Detect which cell encompasses the target text, then output its (X, Y) center coordinate. 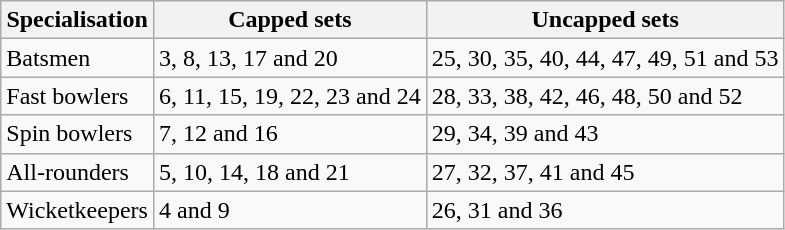
Wicketkeepers (78, 210)
29, 34, 39 and 43 (605, 134)
25, 30, 35, 40, 44, 47, 49, 51 and 53 (605, 58)
28, 33, 38, 42, 46, 48, 50 and 52 (605, 96)
Specialisation (78, 20)
7, 12 and 16 (290, 134)
26, 31 and 36 (605, 210)
Spin bowlers (78, 134)
3, 8, 13, 17 and 20 (290, 58)
4 and 9 (290, 210)
Capped sets (290, 20)
Uncapped sets (605, 20)
Fast bowlers (78, 96)
All-rounders (78, 172)
6, 11, 15, 19, 22, 23 and 24 (290, 96)
27, 32, 37, 41 and 45 (605, 172)
Batsmen (78, 58)
5, 10, 14, 18 and 21 (290, 172)
